Find where the given text appears and provide that cell's center as [X, Y] coordinate. 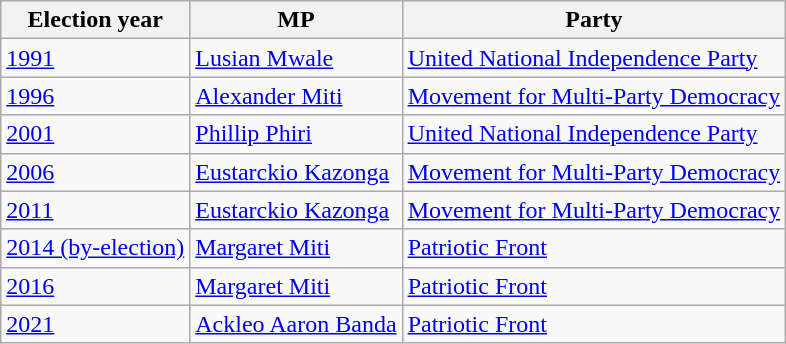
MP [296, 20]
2011 [96, 210]
Party [594, 20]
2021 [96, 324]
Ackleo Aaron Banda [296, 324]
2006 [96, 172]
Election year [96, 20]
Phillip Phiri [296, 134]
1996 [96, 96]
1991 [96, 58]
Lusian Mwale [296, 58]
2001 [96, 134]
2016 [96, 286]
2014 (by-election) [96, 248]
Alexander Miti [296, 96]
